Capture the cell that displays the provided text and extract its (x, y) central coordinate. 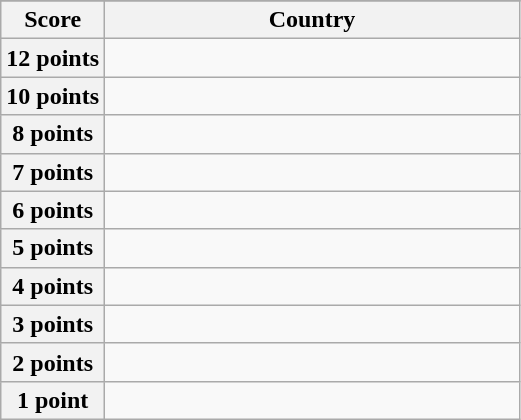
6 points (53, 210)
12 points (53, 58)
1 point (53, 400)
2 points (53, 362)
Country (312, 20)
Score (53, 20)
10 points (53, 96)
5 points (53, 248)
4 points (53, 286)
7 points (53, 172)
8 points (53, 134)
3 points (53, 324)
